Output the (x, y) coordinate of the center of the cell containing the given text.  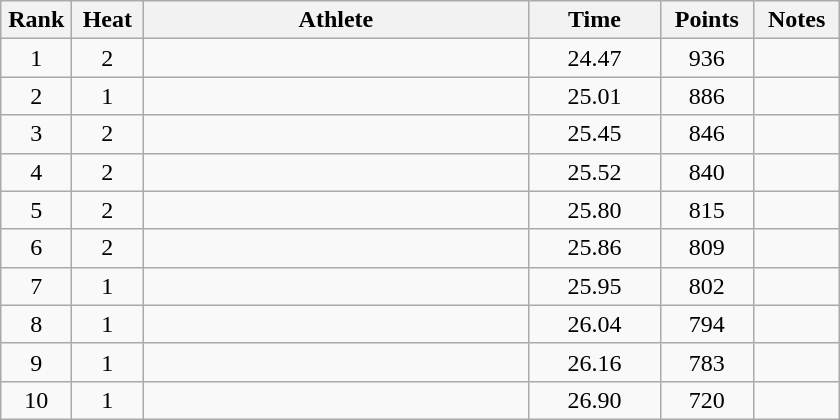
6 (36, 248)
26.16 (594, 362)
26.04 (594, 324)
886 (707, 96)
25.52 (594, 172)
25.95 (594, 286)
Notes (797, 20)
9 (36, 362)
Rank (36, 20)
815 (707, 210)
783 (707, 362)
720 (707, 400)
7 (36, 286)
5 (36, 210)
25.86 (594, 248)
936 (707, 58)
4 (36, 172)
8 (36, 324)
794 (707, 324)
840 (707, 172)
25.80 (594, 210)
25.45 (594, 134)
802 (707, 286)
3 (36, 134)
Heat (108, 20)
Time (594, 20)
25.01 (594, 96)
24.47 (594, 58)
Athlete (336, 20)
10 (36, 400)
846 (707, 134)
26.90 (594, 400)
809 (707, 248)
Points (707, 20)
